Scan for the cell matching the given text and deliver its [x, y] coordinate at center. 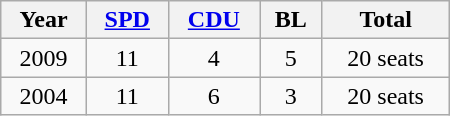
5 [291, 58]
3 [291, 96]
6 [214, 96]
2009 [44, 58]
Total [386, 20]
4 [214, 58]
BL [291, 20]
CDU [214, 20]
SPD [127, 20]
Year [44, 20]
2004 [44, 96]
